Find where the given text appears and provide that cell's center as [x, y] coordinate. 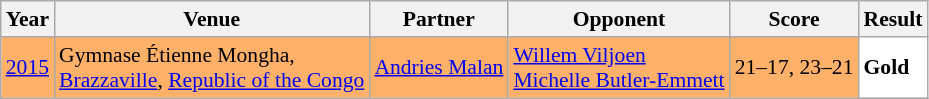
Willem Viljoen Michelle Butler-Emmett [618, 68]
2015 [28, 68]
Venue [212, 19]
Year [28, 19]
Result [894, 19]
Opponent [618, 19]
Partner [438, 19]
Gold [894, 68]
Gymnase Étienne Mongha,Brazzaville, Republic of the Congo [212, 68]
Andries Malan [438, 68]
Score [794, 19]
21–17, 23–21 [794, 68]
